Return the [X, Y] coordinate for the center point of the cell that contains the specified text.  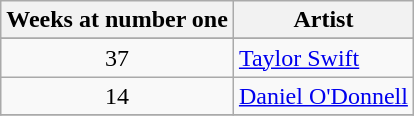
Artist [323, 20]
Daniel O'Donnell [323, 96]
37 [118, 58]
Weeks at number one [118, 20]
14 [118, 96]
Taylor Swift [323, 58]
